Pinpoint the cell where the given text exists, returning its (x, y) midpoint coordinate. 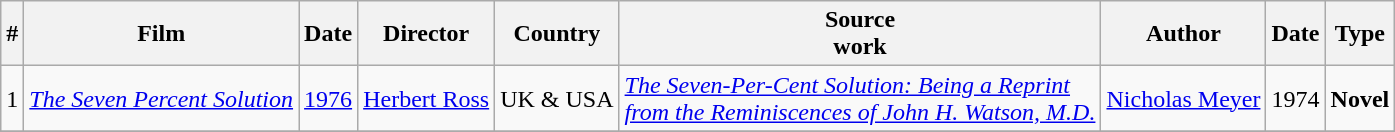
Director (426, 34)
Country (557, 34)
The Seven-Per-Cent Solution: Being a Reprintfrom the Reminiscences of John H. Watson, M.D. (860, 98)
Sourcework (860, 34)
# (12, 34)
Herbert Ross (426, 98)
1976 (328, 98)
Novel (1360, 98)
1 (12, 98)
Film (162, 34)
UK & USA (557, 98)
The Seven Percent Solution (162, 98)
Author (1184, 34)
Type (1360, 34)
Nicholas Meyer (1184, 98)
1974 (1296, 98)
